Identify which cell holds the provided text, then report its [x, y] central coordinate. 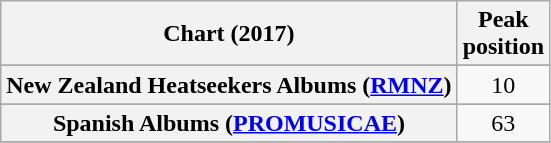
Peak position [503, 34]
10 [503, 85]
Chart (2017) [229, 34]
New Zealand Heatseekers Albums (RMNZ) [229, 85]
63 [503, 123]
Spanish Albums (PROMUSICAE) [229, 123]
